Scan for the cell matching the given text and deliver its (X, Y) coordinate at center. 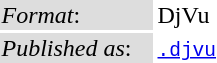
Published as: (76, 48)
Format: (76, 15)
